Output the (X, Y) coordinate of the center of the cell containing the given text.  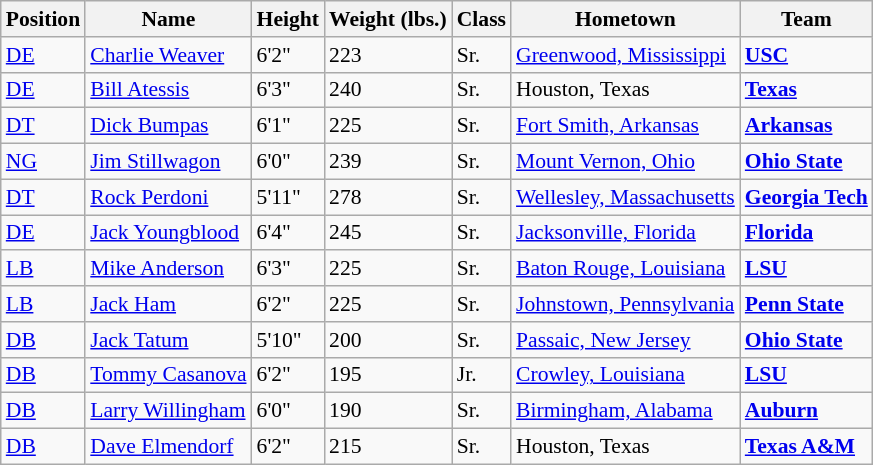
Class (482, 19)
Arkansas (806, 126)
Mike Anderson (168, 269)
Charlie Weaver (168, 55)
Jack Youngblood (168, 233)
5'10" (288, 340)
Larry Willingham (168, 411)
Hometown (626, 19)
Texas A&M (806, 447)
Crowley, Louisiana (626, 375)
Auburn (806, 411)
Texas (806, 90)
Georgia Tech (806, 197)
Name (168, 19)
Jack Tatum (168, 340)
6'4" (288, 233)
Dick Bumpas (168, 126)
Birmingham, Alabama (626, 411)
Jim Stillwagon (168, 162)
Johnstown, Pennsylvania (626, 304)
Dave Elmendorf (168, 447)
Height (288, 19)
Rock Perdoni (168, 197)
200 (388, 340)
Jr. (482, 375)
Tommy Casanova (168, 375)
245 (388, 233)
Baton Rouge, Louisiana (626, 269)
Wellesley, Massachusetts (626, 197)
Team (806, 19)
278 (388, 197)
Weight (lbs.) (388, 19)
215 (388, 447)
NG (43, 162)
Greenwood, Mississippi (626, 55)
239 (388, 162)
5'11" (288, 197)
Jacksonville, Florida (626, 233)
Fort Smith, Arkansas (626, 126)
USC (806, 55)
195 (388, 375)
6'1" (288, 126)
Passaic, New Jersey (626, 340)
Mount Vernon, Ohio (626, 162)
Bill Atessis (168, 90)
223 (388, 55)
Position (43, 19)
Florida (806, 233)
Jack Ham (168, 304)
Penn State (806, 304)
190 (388, 411)
240 (388, 90)
